Output the [X, Y] coordinate of the center of the cell containing the given text.  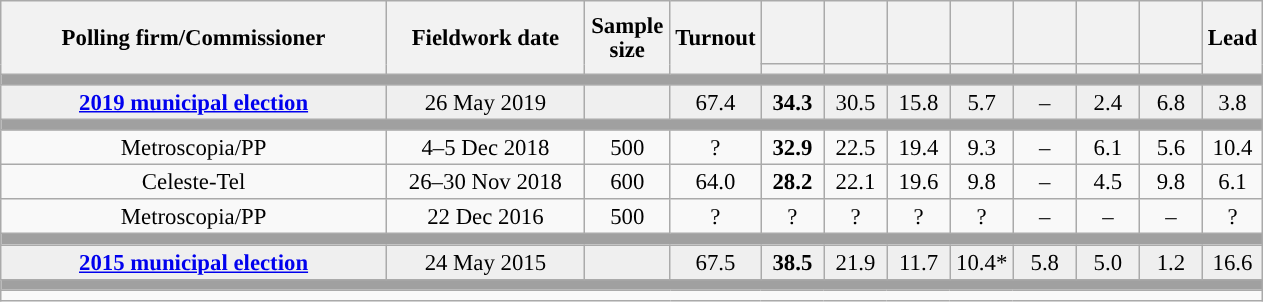
24 May 2015 [485, 262]
16.6 [1232, 262]
67.5 [716, 262]
9.3 [982, 148]
21.9 [856, 262]
Turnout [716, 38]
64.0 [716, 182]
19.4 [918, 148]
34.3 [792, 102]
22.5 [856, 148]
Lead [1232, 38]
28.2 [792, 182]
26–30 Nov 2018 [485, 182]
Sample size [627, 38]
Fieldwork date [485, 38]
32.9 [792, 148]
2.4 [1108, 102]
10.4 [1232, 148]
5.8 [1044, 262]
1.2 [1170, 262]
5.0 [1108, 262]
10.4* [982, 262]
67.4 [716, 102]
19.6 [918, 182]
5.6 [1170, 148]
38.5 [792, 262]
22.1 [856, 182]
2015 municipal election [194, 262]
Celeste-Tel [194, 182]
2019 municipal election [194, 102]
5.7 [982, 102]
11.7 [918, 262]
26 May 2019 [485, 102]
15.8 [918, 102]
4.5 [1108, 182]
3.8 [1232, 102]
600 [627, 182]
30.5 [856, 102]
4–5 Dec 2018 [485, 148]
6.8 [1170, 102]
Polling firm/Commissioner [194, 38]
22 Dec 2016 [485, 218]
